For the text-containing cell, return its midpoint in (X, Y) coordinate format. 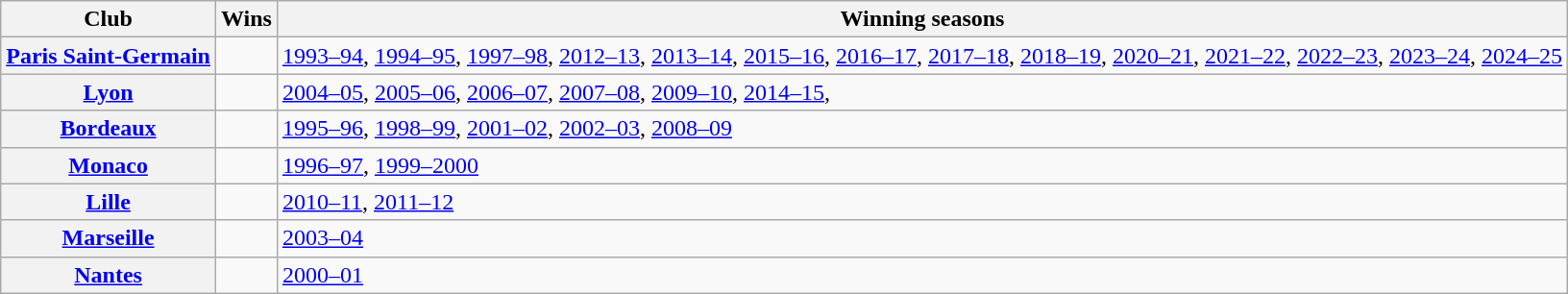
2010–11, 2011–12 (922, 202)
1996–97, 1999–2000 (922, 165)
Lille (109, 202)
Bordeaux (109, 129)
Nantes (109, 275)
Marseille (109, 238)
2003–04 (922, 238)
1993–94, 1994–95, 1997–98, 2012–13, 2013–14, 2015–16, 2016–17, 2017–18, 2018–19, 2020–21, 2021–22, 2022–23, 2023–24, 2024–25 (922, 56)
Paris Saint-Germain (109, 56)
2000–01 (922, 275)
Wins (246, 19)
Club (109, 19)
Winning seasons (922, 19)
Monaco (109, 165)
2004–05, 2005–06, 2006–07, 2007–08, 2009–10, 2014–15, (922, 92)
Lyon (109, 92)
1995–96, 1998–99, 2001–02, 2002–03, 2008–09 (922, 129)
